Output the (X, Y) coordinate of the center of the cell containing the given text.  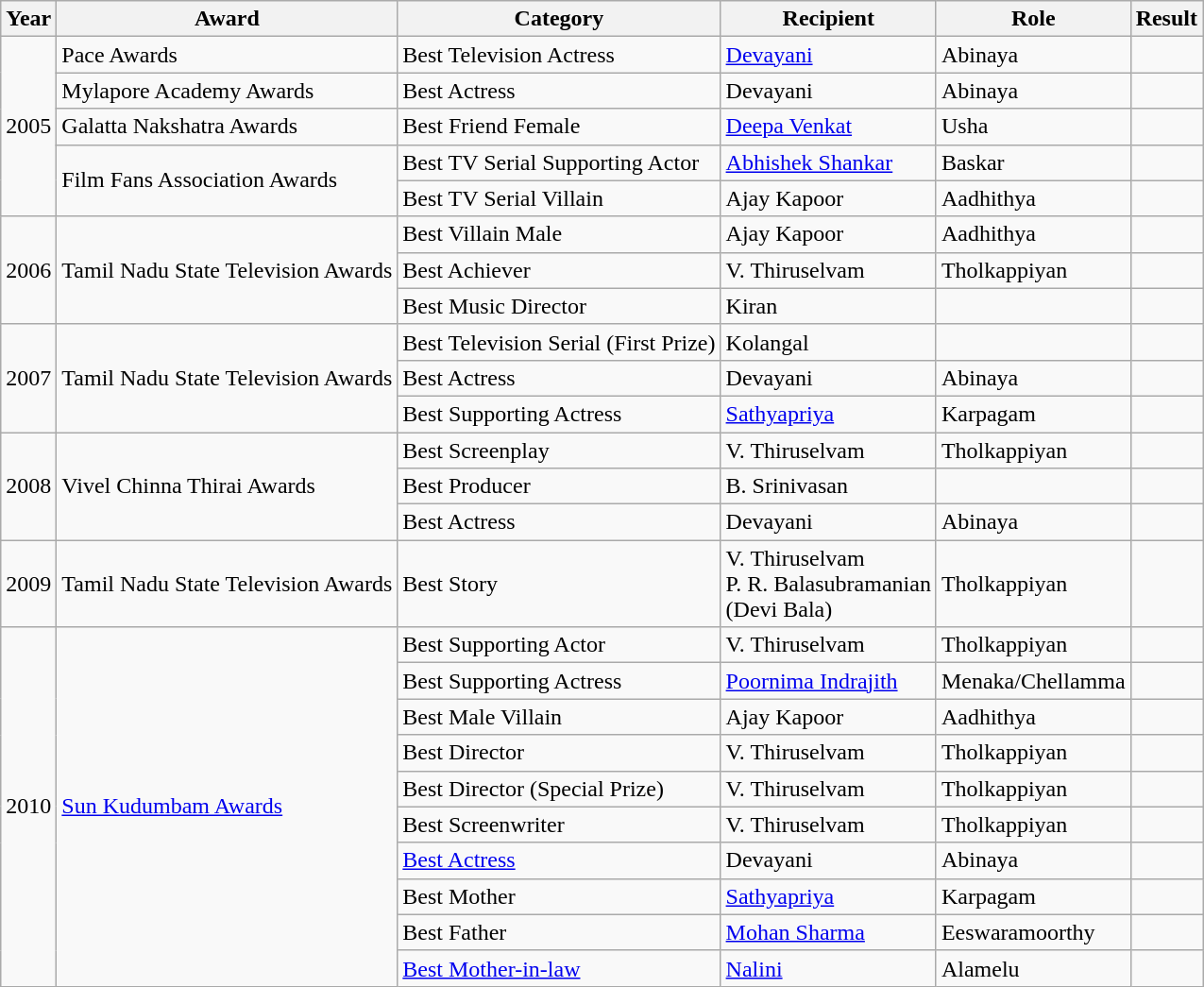
Nalini (828, 968)
Vivel Chinna Thirai Awards (227, 486)
Baskar (1033, 162)
2006 (28, 270)
Eeswaramoorthy (1033, 932)
Best Screenplay (559, 451)
Best TV Serial Supporting Actor (559, 162)
Recipient (828, 19)
Kiran (828, 306)
B. Srinivasan (828, 486)
Abhishek Shankar (828, 162)
Best Mother-in-law (559, 968)
Best Story (559, 584)
2007 (28, 378)
Best Male Villain (559, 717)
Best Mother (559, 896)
Best Friend Female (559, 127)
Sun Kudumbam Awards (227, 807)
Best Screenwriter (559, 825)
Category (559, 19)
Pace Awards (227, 55)
2008 (28, 486)
Year (28, 19)
Award (227, 19)
Best Television Actress (559, 55)
2005 (28, 127)
Kolangal (828, 342)
Best TV Serial Villain (559, 198)
V. ThiruselvamP. R. Balasubramanian(Devi Bala) (828, 584)
Galatta Nakshatra Awards (227, 127)
Menaka/Chellamma (1033, 681)
2009 (28, 584)
Best Producer (559, 486)
Mylapore Academy Awards (227, 91)
Best Television Serial (First Prize) (559, 342)
Mohan Sharma (828, 932)
Best Villain Male (559, 234)
Deepa Venkat (828, 127)
Best Supporting Actor (559, 645)
Usha (1033, 127)
Alamelu (1033, 968)
Poornima Indrajith (828, 681)
Best Father (559, 932)
Best Music Director (559, 306)
Best Director (559, 753)
2010 (28, 807)
Best Director (Special Prize) (559, 789)
Role (1033, 19)
Best Achiever (559, 270)
Film Fans Association Awards (227, 180)
Result (1166, 19)
